From the cell containing the given text, extract its center point as [X, Y] coordinate. 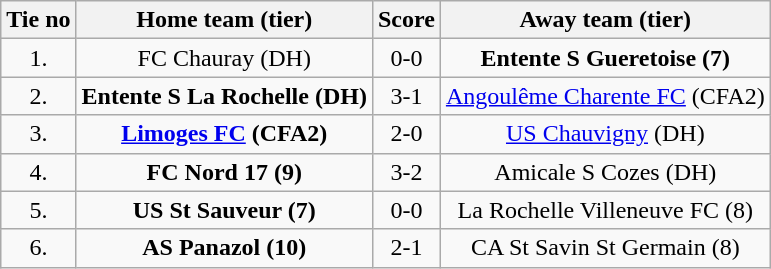
Score [406, 20]
2-0 [406, 134]
FC Nord 17 (9) [224, 172]
4. [38, 172]
3. [38, 134]
La Rochelle Villeneuve FC (8) [605, 210]
2. [38, 96]
3-2 [406, 172]
Entente S La Rochelle (DH) [224, 96]
6. [38, 248]
Away team (tier) [605, 20]
3-1 [406, 96]
1. [38, 58]
Angoulême Charente FC (CFA2) [605, 96]
AS Panazol (10) [224, 248]
Limoges FC (CFA2) [224, 134]
Tie no [38, 20]
2-1 [406, 248]
Amicale S Cozes (DH) [605, 172]
5. [38, 210]
Home team (tier) [224, 20]
CA St Savin St Germain (8) [605, 248]
FC Chauray (DH) [224, 58]
Entente S Gueretoise (7) [605, 58]
US Chauvigny (DH) [605, 134]
US St Sauveur (7) [224, 210]
